Search for the cell housing the specified text and yield its [X, Y] center coordinate. 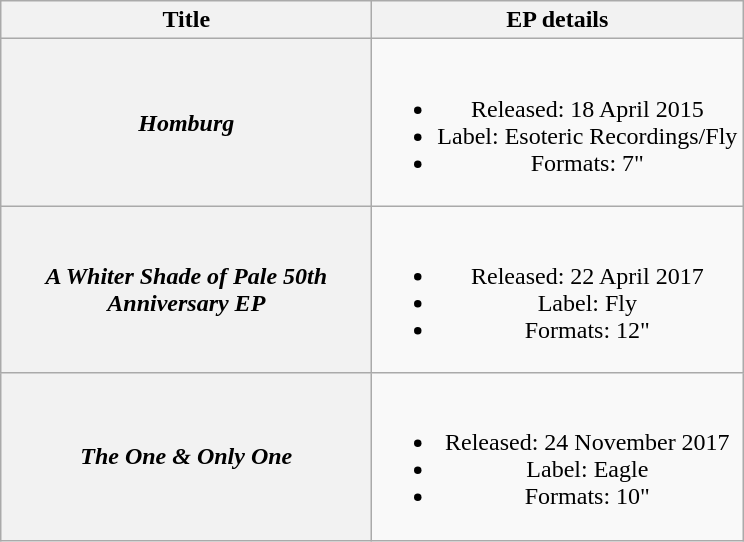
The One & Only One [186, 456]
Released: 18 April 2015Label: Esoteric Recordings/FlyFormats: 7" [558, 122]
Released: 24 November 2017Label: EagleFormats: 10" [558, 456]
A Whiter Shade of Pale 50th Anniversary EP [186, 290]
EP details [558, 20]
Homburg [186, 122]
Released: 22 April 2017Label: FlyFormats: 12" [558, 290]
Title [186, 20]
